Determine the [x, y] coordinate at the center of the cell enclosing the given text.  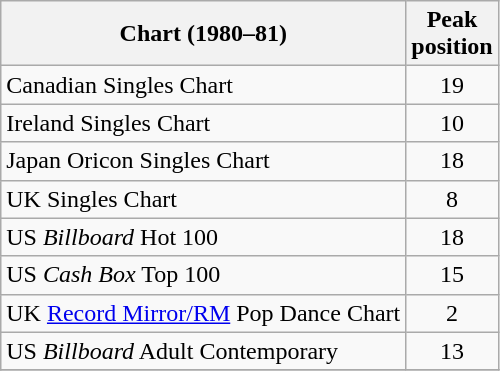
8 [452, 199]
Canadian Singles Chart [204, 85]
US Billboard Hot 100 [204, 237]
19 [452, 85]
Peakposition [452, 34]
13 [452, 351]
Ireland Singles Chart [204, 123]
US Billboard Adult Contemporary [204, 351]
US Cash Box Top 100 [204, 275]
10 [452, 123]
UK Record Mirror/RM Pop Dance Chart [204, 313]
UK Singles Chart [204, 199]
Japan Oricon Singles Chart [204, 161]
15 [452, 275]
2 [452, 313]
Chart (1980–81) [204, 34]
